Pinpoint the cell where the given text exists, returning its (x, y) midpoint coordinate. 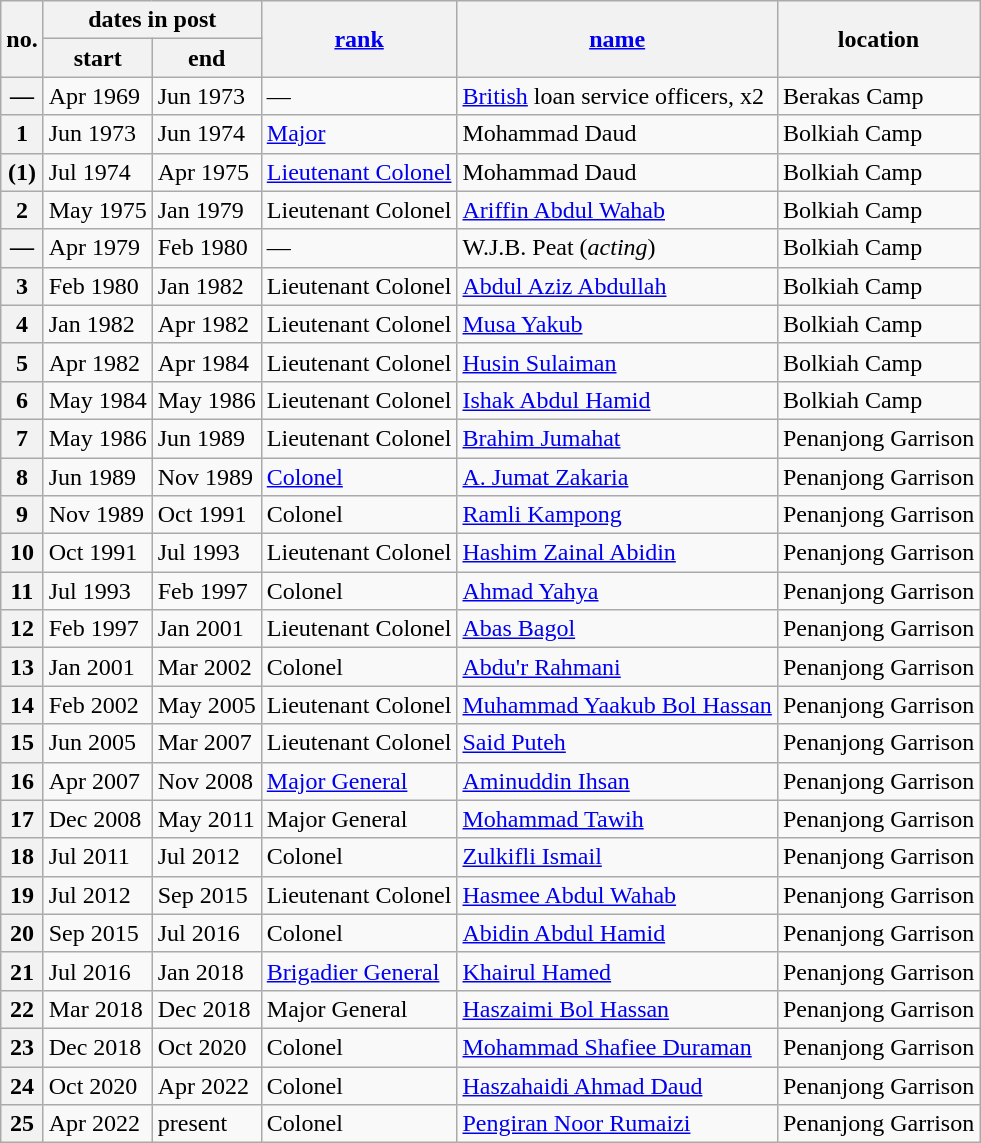
Ariffin Abdul Wahab (617, 210)
1 (22, 134)
Mohammad Shafiee Duraman (617, 1047)
5 (22, 362)
Jul 1974 (98, 172)
Muhammad Yaakub Bol Hassan (617, 705)
4 (22, 324)
17 (22, 819)
8 (22, 477)
11 (22, 591)
Mar 2002 (206, 667)
6 (22, 400)
Berakas Camp (878, 96)
Abdu'r Rahmani (617, 667)
10 (22, 553)
Musa Yakub (617, 324)
Abdul Aziz Abdullah (617, 286)
21 (22, 971)
W.J.B. Peat (acting) (617, 248)
Zulkifli Ismail (617, 857)
Brahim Jumahat (617, 438)
3 (22, 286)
present (206, 1124)
Jun 1974 (206, 134)
Major (359, 134)
13 (22, 667)
22 (22, 1009)
19 (22, 895)
British loan service officers, x2 (617, 96)
May 1975 (98, 210)
Aminuddin Ihsan (617, 781)
12 (22, 629)
15 (22, 743)
Hashim Zainal Abidin (617, 553)
location (878, 39)
Feb 2002 (98, 705)
start (98, 58)
Hasmee Abdul Wahab (617, 895)
(1) (22, 172)
rank (359, 39)
Jan 2018 (206, 971)
Abas Bagol (617, 629)
Apr 1975 (206, 172)
Dec 2008 (98, 819)
Haszahaidi Ahmad Daud (617, 1085)
Apr 1979 (98, 248)
name (617, 39)
2 (22, 210)
24 (22, 1085)
Pengiran Noor Rumaizi (617, 1124)
Ishak Abdul Hamid (617, 400)
Brigadier General (359, 971)
May 2011 (206, 819)
Mar 2007 (206, 743)
9 (22, 515)
A. Jumat Zakaria (617, 477)
end (206, 58)
16 (22, 781)
14 (22, 705)
20 (22, 933)
Jun 2005 (98, 743)
no. (22, 39)
Husin Sulaiman (617, 362)
Jan 1979 (206, 210)
Said Puteh (617, 743)
Ahmad Yahya (617, 591)
Mar 2018 (98, 1009)
May 1984 (98, 400)
Apr 1969 (98, 96)
7 (22, 438)
Apr 1984 (206, 362)
Mohammad Tawih (617, 819)
Nov 2008 (206, 781)
Jul 2011 (98, 857)
May 2005 (206, 705)
Abidin Abdul Hamid (617, 933)
Khairul Hamed (617, 971)
Haszaimi Bol Hassan (617, 1009)
25 (22, 1124)
23 (22, 1047)
dates in post (152, 20)
Apr 2007 (98, 781)
18 (22, 857)
Ramli Kampong (617, 515)
